Determine the [x, y] coordinate at the center of the cell enclosing the given text.  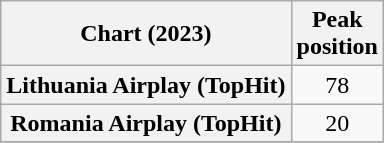
Lithuania Airplay (TopHit) [146, 85]
78 [337, 85]
20 [337, 123]
Romania Airplay (TopHit) [146, 123]
Chart (2023) [146, 34]
Peakposition [337, 34]
